Find where the given text appears and provide that cell's center as [x, y] coordinate. 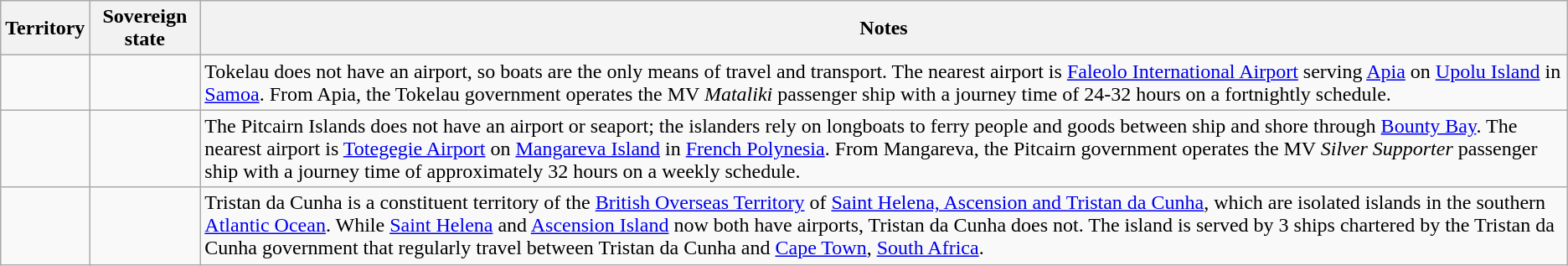
Notes [884, 29]
Territory [45, 29]
Sovereign state [145, 29]
